Capture the cell that displays the provided text and extract its (x, y) central coordinate. 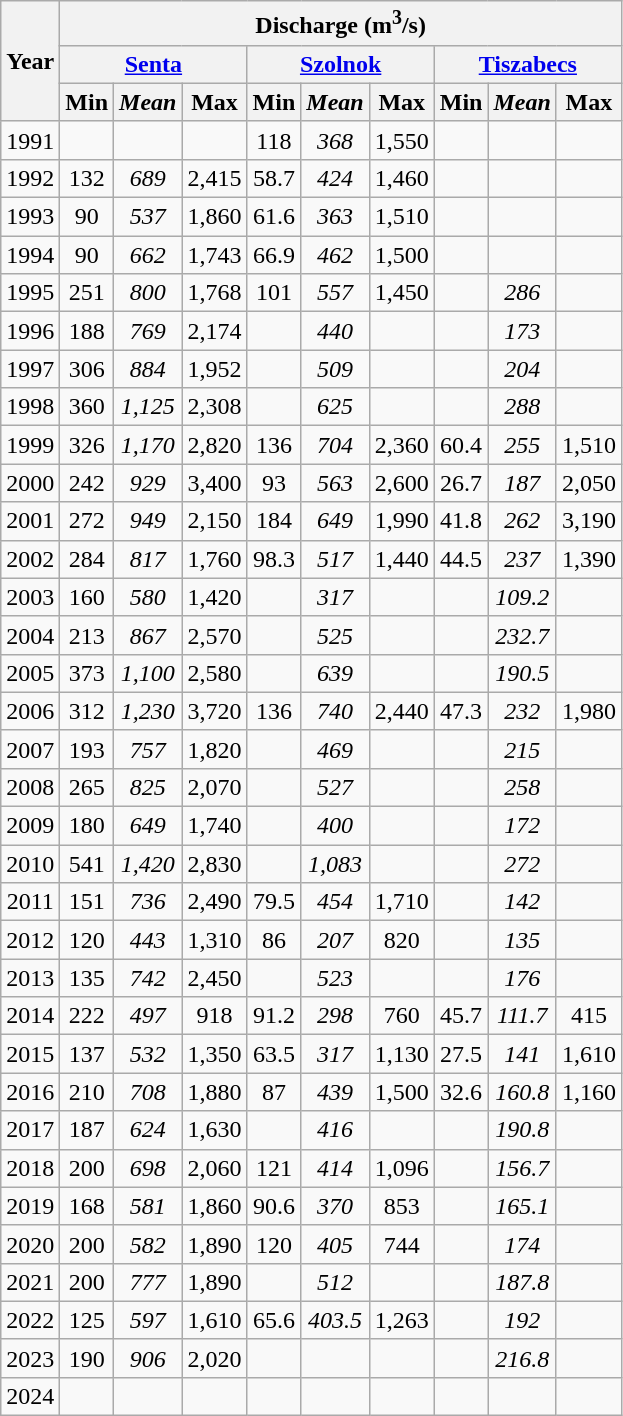
60.4 (461, 445)
1,230 (148, 711)
190.5 (522, 673)
1,263 (402, 1320)
237 (522, 559)
532 (148, 1054)
2002 (30, 559)
1992 (30, 178)
2009 (30, 826)
232.7 (522, 635)
2,070 (214, 787)
757 (148, 749)
251 (87, 293)
708 (148, 1092)
2,050 (588, 483)
258 (522, 787)
512 (335, 1282)
298 (335, 1016)
1,350 (214, 1054)
86 (274, 940)
2,820 (214, 445)
90.6 (274, 1206)
525 (335, 635)
306 (87, 369)
929 (148, 483)
443 (148, 940)
517 (335, 559)
360 (87, 407)
1,952 (214, 369)
255 (522, 445)
79.5 (274, 902)
27.5 (461, 1054)
1,760 (214, 559)
1,450 (402, 293)
704 (335, 445)
2010 (30, 864)
742 (148, 978)
698 (148, 1168)
1991 (30, 140)
662 (148, 255)
262 (522, 521)
32.6 (461, 1092)
265 (87, 787)
165.1 (522, 1206)
2019 (30, 1206)
2,450 (214, 978)
1997 (30, 369)
2004 (30, 635)
2,174 (214, 331)
1,170 (148, 445)
288 (522, 407)
820 (402, 940)
414 (335, 1168)
2005 (30, 673)
184 (274, 521)
213 (87, 635)
190 (87, 1358)
1,460 (402, 178)
192 (522, 1320)
98.3 (274, 559)
1,990 (402, 521)
760 (402, 1016)
1,160 (588, 1092)
2,490 (214, 902)
416 (335, 1130)
232 (522, 711)
58.7 (274, 178)
193 (87, 749)
26.7 (461, 483)
415 (588, 1016)
91.2 (274, 1016)
2018 (30, 1168)
469 (335, 749)
867 (148, 635)
817 (148, 559)
87 (274, 1092)
1999 (30, 445)
207 (335, 940)
2011 (30, 902)
689 (148, 178)
509 (335, 369)
580 (148, 597)
2015 (30, 1054)
363 (335, 217)
2003 (30, 597)
744 (402, 1244)
2021 (30, 1282)
156.7 (522, 1168)
173 (522, 331)
222 (87, 1016)
215 (522, 749)
1,743 (214, 255)
188 (87, 331)
581 (148, 1206)
557 (335, 293)
Szolnok (340, 64)
3,720 (214, 711)
2,020 (214, 1358)
1,820 (214, 749)
65.6 (274, 1320)
1,100 (148, 673)
125 (87, 1320)
440 (335, 331)
174 (522, 1244)
740 (335, 711)
216.8 (522, 1358)
176 (522, 978)
2024 (30, 1396)
1,083 (335, 864)
639 (335, 673)
454 (335, 902)
1994 (30, 255)
3,400 (214, 483)
625 (335, 407)
884 (148, 369)
1,440 (402, 559)
949 (148, 521)
563 (335, 483)
537 (148, 217)
137 (87, 1054)
63.5 (274, 1054)
2014 (30, 1016)
2,150 (214, 521)
1,740 (214, 826)
1,390 (588, 559)
187.8 (522, 1282)
918 (214, 1016)
2,415 (214, 178)
1,550 (402, 140)
180 (87, 826)
160.8 (522, 1092)
523 (335, 978)
1,096 (402, 1168)
109.2 (522, 597)
2,830 (214, 864)
2022 (30, 1320)
370 (335, 1206)
118 (274, 140)
1,768 (214, 293)
326 (87, 445)
800 (148, 293)
1998 (30, 407)
1,710 (402, 902)
151 (87, 902)
497 (148, 1016)
1,125 (148, 407)
2020 (30, 1244)
527 (335, 787)
2017 (30, 1130)
210 (87, 1092)
439 (335, 1092)
1,630 (214, 1130)
2023 (30, 1358)
2001 (30, 521)
597 (148, 1320)
2,580 (214, 673)
1,130 (402, 1054)
312 (87, 711)
368 (335, 140)
61.6 (274, 217)
44.5 (461, 559)
121 (274, 1168)
1,980 (588, 711)
Discharge (m3/s) (341, 24)
3,190 (588, 521)
462 (335, 255)
403.5 (335, 1320)
400 (335, 826)
624 (148, 1130)
2,600 (402, 483)
1,880 (214, 1092)
66.9 (274, 255)
825 (148, 787)
41.8 (461, 521)
769 (148, 331)
101 (274, 293)
172 (522, 826)
45.7 (461, 1016)
132 (87, 178)
2006 (30, 711)
1996 (30, 331)
2,060 (214, 1168)
777 (148, 1282)
2007 (30, 749)
142 (522, 902)
2,308 (214, 407)
Tiszabecs (528, 64)
160 (87, 597)
47.3 (461, 711)
93 (274, 483)
736 (148, 902)
1,310 (214, 940)
284 (87, 559)
Year (30, 62)
111.7 (522, 1016)
853 (402, 1206)
190.8 (522, 1130)
405 (335, 1244)
2,570 (214, 635)
582 (148, 1244)
Senta (154, 64)
2000 (30, 483)
2,440 (402, 711)
424 (335, 178)
168 (87, 1206)
2,360 (402, 445)
204 (522, 369)
2016 (30, 1092)
2012 (30, 940)
906 (148, 1358)
2008 (30, 787)
242 (87, 483)
2013 (30, 978)
373 (87, 673)
541 (87, 864)
1995 (30, 293)
1993 (30, 217)
286 (522, 293)
141 (522, 1054)
